From the cell containing the given text, extract its center point as [X, Y] coordinate. 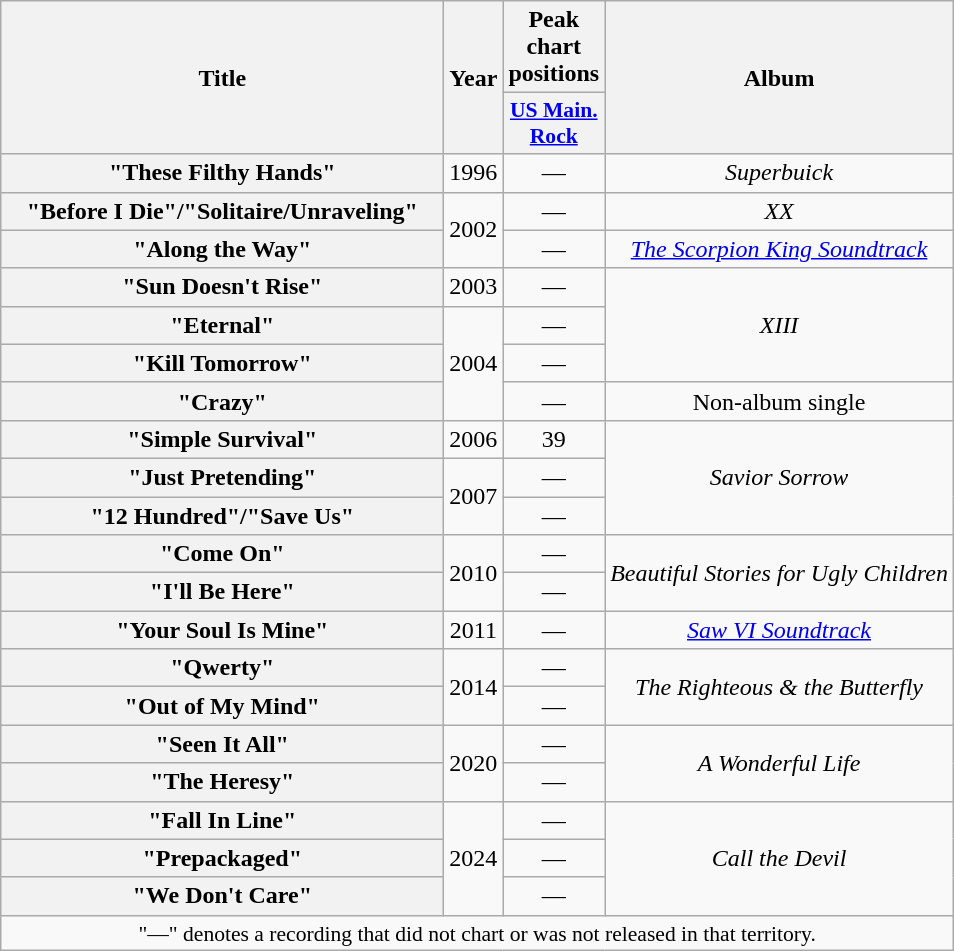
"Crazy" [222, 401]
"Simple Survival" [222, 439]
"Prepackaged" [222, 858]
"Out of My Mind" [222, 706]
Saw VI Soundtrack [780, 630]
"Qwerty" [222, 668]
2010 [474, 573]
1996 [474, 173]
"Fall In Line" [222, 820]
39 [554, 439]
"Come On" [222, 554]
Non-album single [780, 401]
"—" denotes a recording that did not chart or was not released in that territory. [478, 933]
"Before I Die"/"Solitaire/Unraveling" [222, 211]
"These Filthy Hands" [222, 173]
XX [780, 211]
Year [474, 78]
Peak chart positions [554, 47]
XIII [780, 325]
"I'll Be Here" [222, 592]
A Wonderful Life [780, 763]
US Main. Rock [554, 124]
The Righteous & the Butterfly [780, 687]
2024 [474, 858]
2014 [474, 687]
2003 [474, 287]
"Kill Tomorrow" [222, 363]
"Sun Doesn't Rise" [222, 287]
2007 [474, 496]
"We Don't Care" [222, 896]
Superbuick [780, 173]
Title [222, 78]
2006 [474, 439]
Album [780, 78]
"Just Pretending" [222, 477]
2020 [474, 763]
Beautiful Stories for Ugly Children [780, 573]
"12 Hundred"/"Save Us" [222, 515]
"The Heresy" [222, 782]
Call the Devil [780, 858]
2004 [474, 363]
"Along the Way" [222, 249]
2011 [474, 630]
"Your Soul Is Mine" [222, 630]
"Eternal" [222, 325]
Savior Sorrow [780, 477]
2002 [474, 230]
"Seen It All" [222, 744]
The Scorpion King Soundtrack [780, 249]
